Detect which cell encompasses the target text, then output its (X, Y) center coordinate. 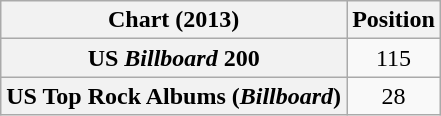
115 (394, 58)
Chart (2013) (174, 20)
28 (394, 96)
US Top Rock Albums (Billboard) (174, 96)
US Billboard 200 (174, 58)
Position (394, 20)
